Extract the (X, Y) coordinate from the center of the cell holding the provided text.  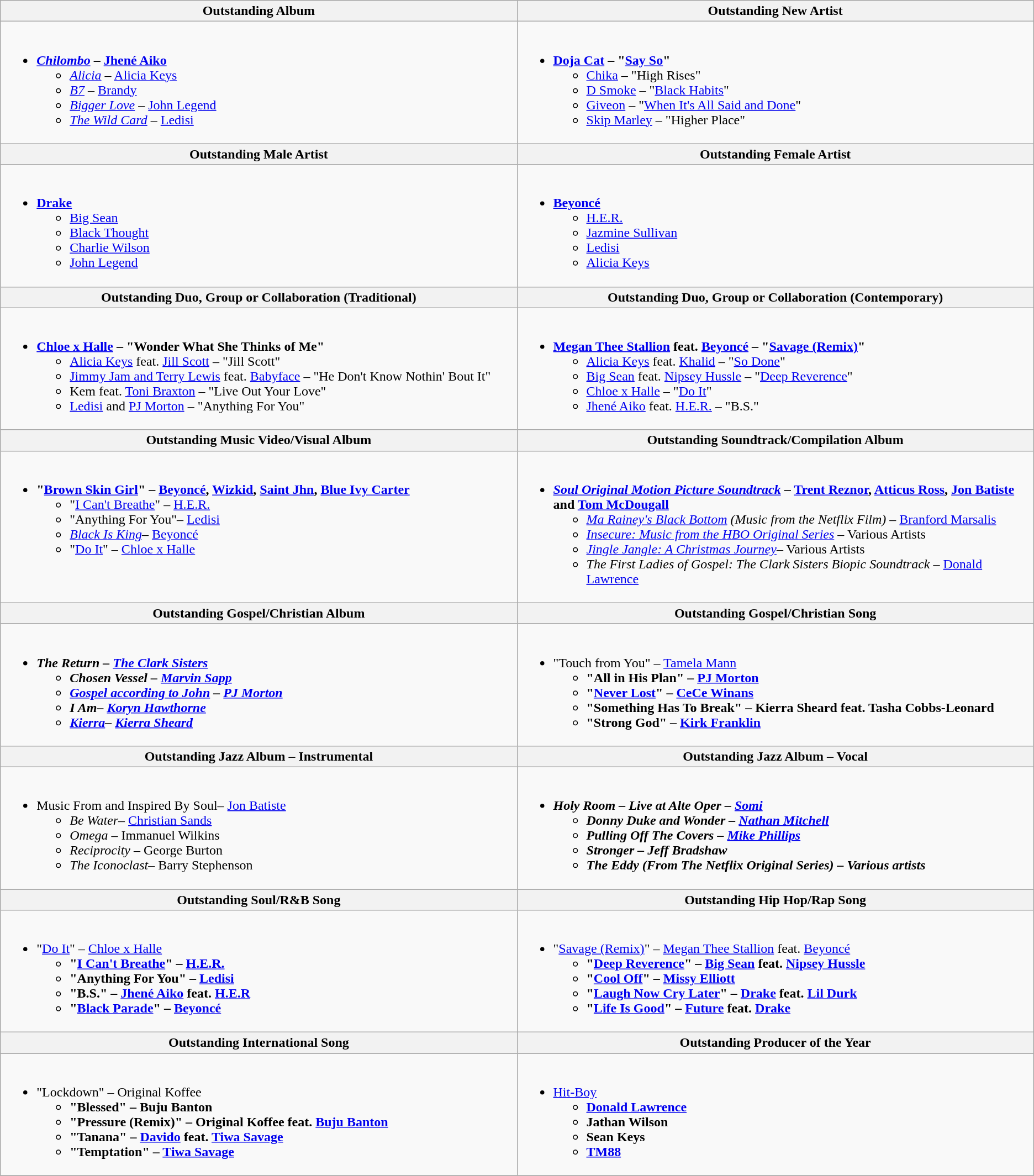
Outstanding Hip Hop/Rap Song (775, 900)
Hit-BoyDonald LawrenceJathan WilsonSean KeysTM88 (775, 1115)
Outstanding Album (258, 11)
Outstanding Jazz Album – Vocal (775, 756)
Outstanding Producer of the Year (775, 1043)
Outstanding International Song (258, 1043)
BeyoncéH.E.R.Jazmine SullivanLedisiAlicia Keys (775, 225)
Outstanding Music Video/Visual Album (258, 440)
Outstanding Female Artist (775, 154)
DrakeBig SeanBlack ThoughtCharlie WilsonJohn Legend (258, 225)
The Return – The Clark SistersChosen Vessel – Marvin SappGospel according to John – PJ MortonI Am– Koryn HawthorneKierra– Kierra Sheard (258, 685)
Outstanding Jazz Album – Instrumental (258, 756)
Doja Cat – "Say So"Chika – "High Rises"D Smoke – "Black Habits"Giveon – "When It's All Said and Done"Skip Marley – "Higher Place" (775, 83)
Outstanding Soundtrack/Compilation Album (775, 440)
Outstanding Gospel/Christian Album (258, 613)
Outstanding New Artist (775, 11)
Outstanding Gospel/Christian Song (775, 613)
Chilombo – Jhené AikoAlicia – Alicia KeysB7 – BrandyBigger Love – John LegendThe Wild Card – Ledisi (258, 83)
Outstanding Duo, Group or Collaboration (Contemporary) (775, 297)
Outstanding Male Artist (258, 154)
"Do It" – Chloe x Halle"I Can't Breathe" – H.E.R."Anything For You" – Ledisi"B.S." – Jhené Aiko feat. H.E.R"Black Parade" – Beyoncé (258, 971)
Outstanding Soul/R&B Song (258, 900)
Outstanding Duo, Group or Collaboration (Traditional) (258, 297)
